Pinpoint the cell where the given text exists, returning its [x, y] midpoint coordinate. 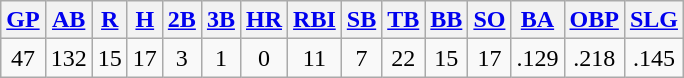
RBI [315, 20]
47 [23, 58]
3 [182, 58]
OBP [594, 20]
R [110, 20]
.129 [538, 58]
22 [404, 58]
HR [264, 20]
1 [220, 58]
SO [490, 20]
H [144, 20]
0 [264, 58]
GP [23, 20]
132 [68, 58]
.218 [594, 58]
SLG [654, 20]
.145 [654, 58]
AB [68, 20]
3B [220, 20]
2B [182, 20]
TB [404, 20]
BA [538, 20]
SB [361, 20]
11 [315, 58]
BB [446, 20]
7 [361, 58]
